Provide the (x, y) coordinate of the cell's center where the given text is located.  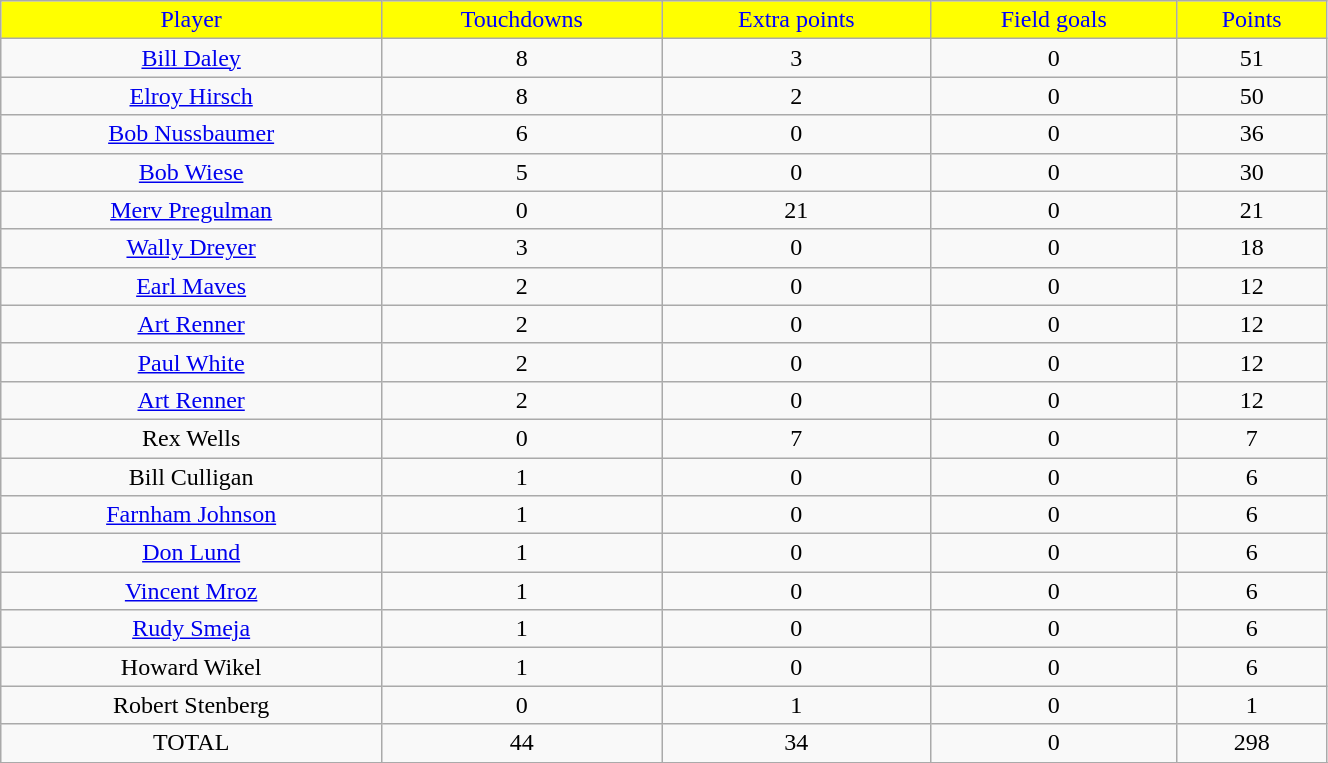
Touchdowns (522, 20)
Earl Maves (192, 286)
Paul White (192, 362)
Rex Wells (192, 438)
34 (796, 743)
Howard Wikel (192, 667)
Bill Daley (192, 58)
Farnham Johnson (192, 515)
Don Lund (192, 553)
Extra points (796, 20)
Merv Pregulman (192, 210)
18 (1252, 248)
36 (1252, 134)
Bob Wiese (192, 172)
Robert Stenberg (192, 705)
Field goals (1054, 20)
Player (192, 20)
Rudy Smeja (192, 629)
51 (1252, 58)
Wally Dreyer (192, 248)
30 (1252, 172)
50 (1252, 96)
Points (1252, 20)
Bill Culligan (192, 477)
44 (522, 743)
Elroy Hirsch (192, 96)
Vincent Mroz (192, 591)
TOTAL (192, 743)
298 (1252, 743)
Bob Nussbaumer (192, 134)
5 (522, 172)
